Output the (x, y) coordinate of the center of the cell containing the given text.  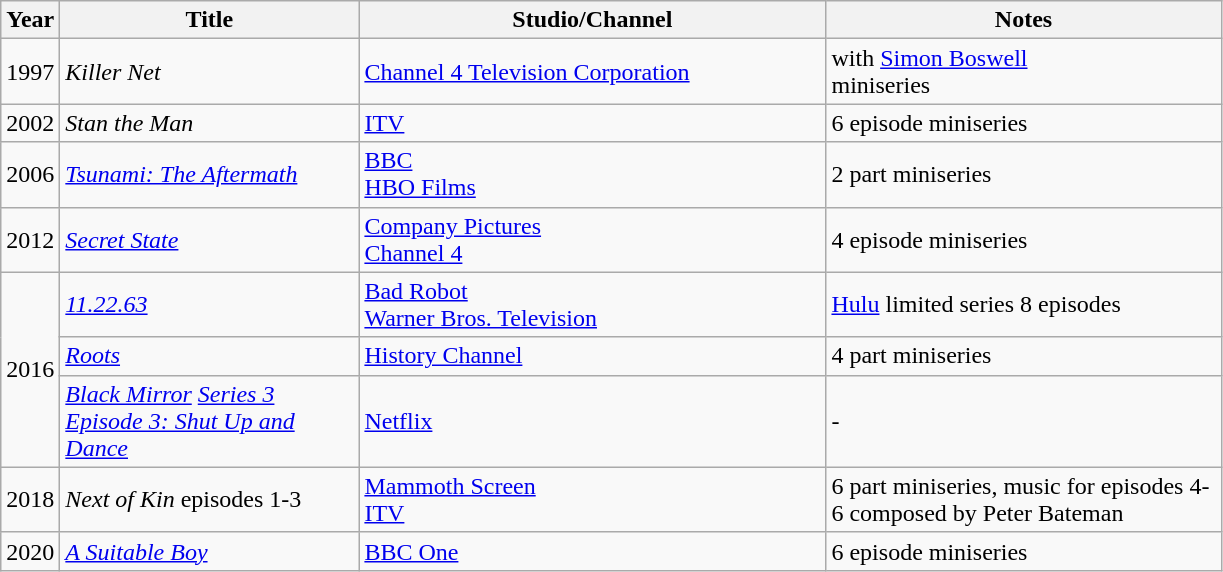
Netflix (592, 421)
4 part miniseries (1024, 356)
Stan the Man (210, 123)
2012 (30, 240)
Hulu limited series 8 episodes (1024, 304)
Studio/Channel (592, 20)
2002 (30, 123)
2006 (30, 174)
2020 (30, 551)
Roots (210, 356)
Secret State (210, 240)
Mammoth ScreenITV (592, 500)
Tsunami: The Aftermath (210, 174)
BBCHBO Films (592, 174)
Black Mirror Series 3 Episode 3: Shut Up and Dance (210, 421)
ITV (592, 123)
2018 (30, 500)
BBC One (592, 551)
11.22.63 (210, 304)
6 part miniseries, music for episodes 4-6 composed by Peter Bateman (1024, 500)
A Suitable Boy (210, 551)
Bad RobotWarner Bros. Television (592, 304)
with Simon Boswellminiseries (1024, 72)
Year (30, 20)
History Channel (592, 356)
Notes (1024, 20)
4 episode miniseries (1024, 240)
- (1024, 421)
Company PicturesChannel 4 (592, 240)
Channel 4 Television Corporation (592, 72)
2 part miniseries (1024, 174)
2016 (30, 370)
1997 (30, 72)
Killer Net (210, 72)
Title (210, 20)
Next of Kin episodes 1-3 (210, 500)
